Capture the cell that displays the provided text and extract its (x, y) central coordinate. 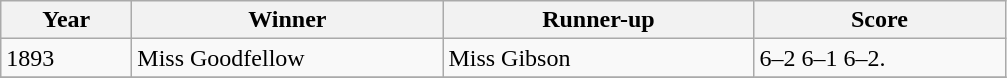
Winner (288, 20)
Year (66, 20)
Miss Gibson (598, 58)
6–2 6–1 6–2. (880, 58)
1893 (66, 58)
Runner-up (598, 20)
Score (880, 20)
Miss Goodfellow (288, 58)
